Identify which cell holds the provided text, then report its [x, y] central coordinate. 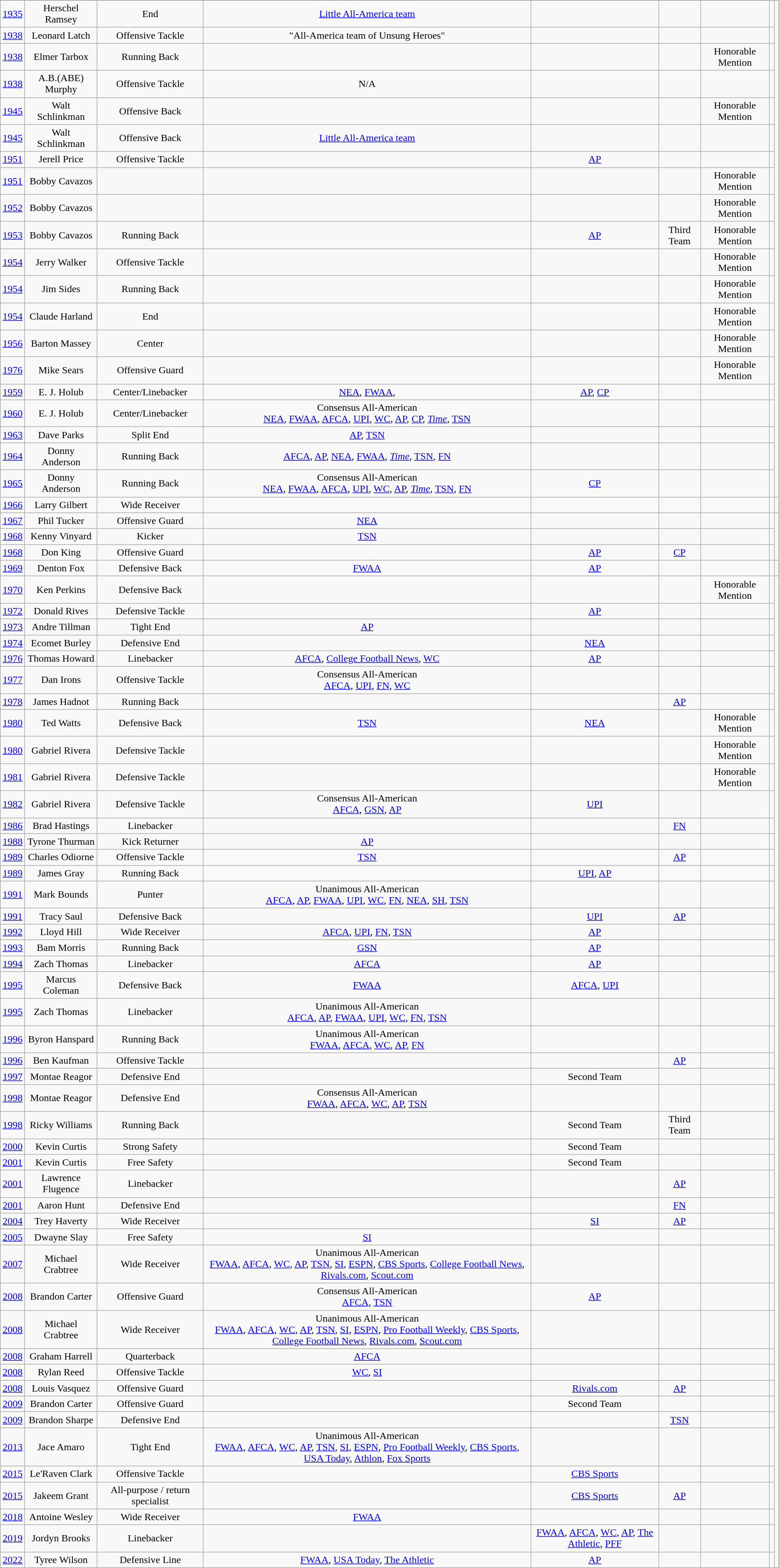
Elmer Tarbox [61, 57]
1972 [12, 611]
Rylan Reed [61, 1372]
1969 [12, 568]
Consensus All-AmericanAFCA, UPI, FN, WC [367, 680]
1960 [12, 414]
Unanimous All-AmericanFWAA, AFCA, WC, AP, TSN, SI, ESPN, Pro Football Weekly, CBS Sports, USA Today, Athlon, Fox Sports [367, 1447]
Larry Gilbert [61, 505]
Unanimous All-AmericanFWAA, AFCA, WC, AP, TSN, SI, ESPN, CBS Sports, College Football News, Rivals.com, Scout.com [367, 1264]
Jace Amaro [61, 1447]
Split End [150, 435]
Center [150, 344]
2019 [12, 1538]
Strong Safety [150, 1146]
AFCA, UPI, FN, TSN [367, 932]
Thomas Howard [61, 659]
Bam Morris [61, 948]
AP, CP [595, 392]
1997 [12, 1077]
Donald Rives [61, 611]
Marcus Coleman [61, 985]
2007 [12, 1264]
All-purpose / return specialist [150, 1496]
1970 [12, 589]
Brandon Sharpe [61, 1420]
Denton Fox [61, 568]
Jerell Price [61, 159]
Kenny Vinyard [61, 536]
Tyrone Thurman [61, 841]
1994 [12, 963]
1977 [12, 680]
Trey Haverty [61, 1221]
AFCA, UPI [595, 985]
2018 [12, 1517]
Consensus All-AmericanNEA, FWAA, AFCA, UPI, WC, AP, Time, TSN, FN [367, 484]
Ricky Williams [61, 1125]
2013 [12, 1447]
Quarterback [150, 1357]
"All-America team of Unsung Heroes" [367, 35]
1935 [12, 14]
UPI, AP [595, 873]
NEA, FWAA, [367, 392]
WC, SI [367, 1372]
Dave Parks [61, 435]
2005 [12, 1237]
1974 [12, 643]
Ecomet Burley [61, 643]
AFCA, College Football News, WC [367, 659]
FWAA, USA Today, The Athletic [367, 1560]
Consensus All-AmericanAFCA, GSN, AP [367, 804]
N/A [367, 84]
Unanimous All-AmericanAFCA, AP, FWAA, UPI, WC, FN, TSN [367, 1012]
1986 [12, 826]
Unanimous All-AmericanFWAA, AFCA, WC, AP, TSN, SI, ESPN, Pro Football Weekly, CBS Sports, College Football News, Rivals.com, Scout.com [367, 1329]
1964 [12, 456]
Lloyd Hill [61, 932]
Dwayne Slay [61, 1237]
2000 [12, 1146]
Phil Tucker [61, 521]
1956 [12, 344]
1992 [12, 932]
FWAA, AFCA, WC, AP, The Athletic, PFF [595, 1538]
Andre Tillman [61, 627]
Byron Hanspard [61, 1040]
1973 [12, 627]
Don King [61, 552]
James Gray [61, 873]
AP, TSN [367, 435]
1988 [12, 841]
James Hadnot [61, 702]
Jim Sides [61, 289]
Consensus All-AmericanFWAA, AFCA, WC, AP, TSN [367, 1098]
1963 [12, 435]
1965 [12, 484]
Jordyn Brooks [61, 1538]
Brad Hastings [61, 826]
Tracy Saul [61, 916]
Kick Returner [150, 841]
Unanimous All-AmericanAFCA, AP, FWAA, UPI, WC, FN, NEA, SH, TSN [367, 895]
1953 [12, 235]
Consensus All-AmericanNEA, FWAA, AFCA, UPI, WC, AP, CP, Time, TSN [367, 414]
Mark Bounds [61, 895]
GSN [367, 948]
Punter [150, 895]
Kicker [150, 536]
1952 [12, 208]
Defensive Line [150, 1560]
Claude Harland [61, 316]
A.B.(ABE) Murphy [61, 84]
2022 [12, 1560]
Mike Sears [61, 370]
Louis Vasquez [61, 1388]
Leonard Latch [61, 35]
1959 [12, 392]
Aaron Hunt [61, 1205]
Unanimous All-AmericanFWAA, AFCA, WC, AP, FN [367, 1040]
Ted Watts [61, 723]
1978 [12, 702]
Consensus All-AmericanAFCA, TSN [367, 1297]
Jakeem Grant [61, 1496]
Antoine Wesley [61, 1517]
Rivals.com [595, 1388]
Lawrence Flugence [61, 1183]
AFCA, AP, NEA, FWAA, Time, TSN, FN [367, 456]
Herschel Ramsey [61, 14]
Tyree Wilson [61, 1560]
Charles Odiorne [61, 857]
Jerry Walker [61, 262]
1967 [12, 521]
Le'Raven Clark [61, 1474]
1966 [12, 505]
Dan Irons [61, 680]
1981 [12, 777]
Graham Harrell [61, 1357]
Ben Kaufman [61, 1061]
2004 [12, 1221]
Ken Perkins [61, 589]
Barton Massey [61, 344]
1993 [12, 948]
1982 [12, 804]
